Locate the cell with the specified text and output its [X, Y] center coordinate. 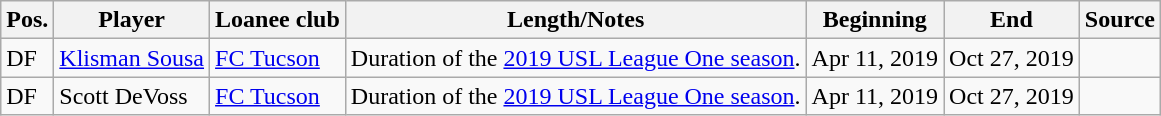
Beginning [875, 20]
End [1012, 20]
Klisman Sousa [132, 58]
Length/Notes [576, 20]
Source [1120, 20]
Player [132, 20]
Loanee club [278, 20]
Pos. [28, 20]
Scott DeVoss [132, 96]
